Detect which cell encompasses the target text, then output its [X, Y] center coordinate. 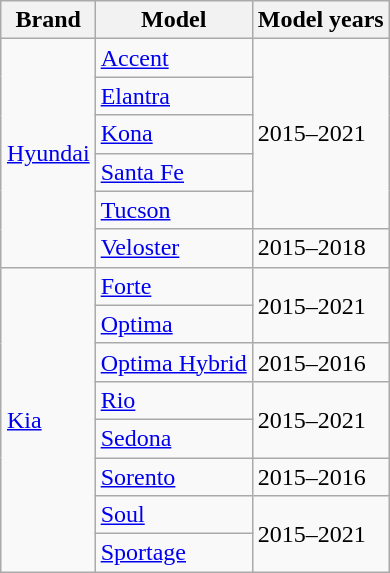
2015–2018 [320, 248]
Tucson [174, 210]
Optima [174, 324]
Kona [174, 134]
Optima Hybrid [174, 362]
Sorento [174, 477]
Sportage [174, 553]
Kia [48, 419]
Model years [320, 20]
Soul [174, 515]
Elantra [174, 96]
Forte [174, 286]
Santa Fe [174, 172]
Veloster [174, 248]
Sedona [174, 438]
Model [174, 20]
Accent [174, 58]
Brand [48, 20]
Rio [174, 400]
Hyundai [48, 153]
